Detect which cell encompasses the target text, then output its [X, Y] center coordinate. 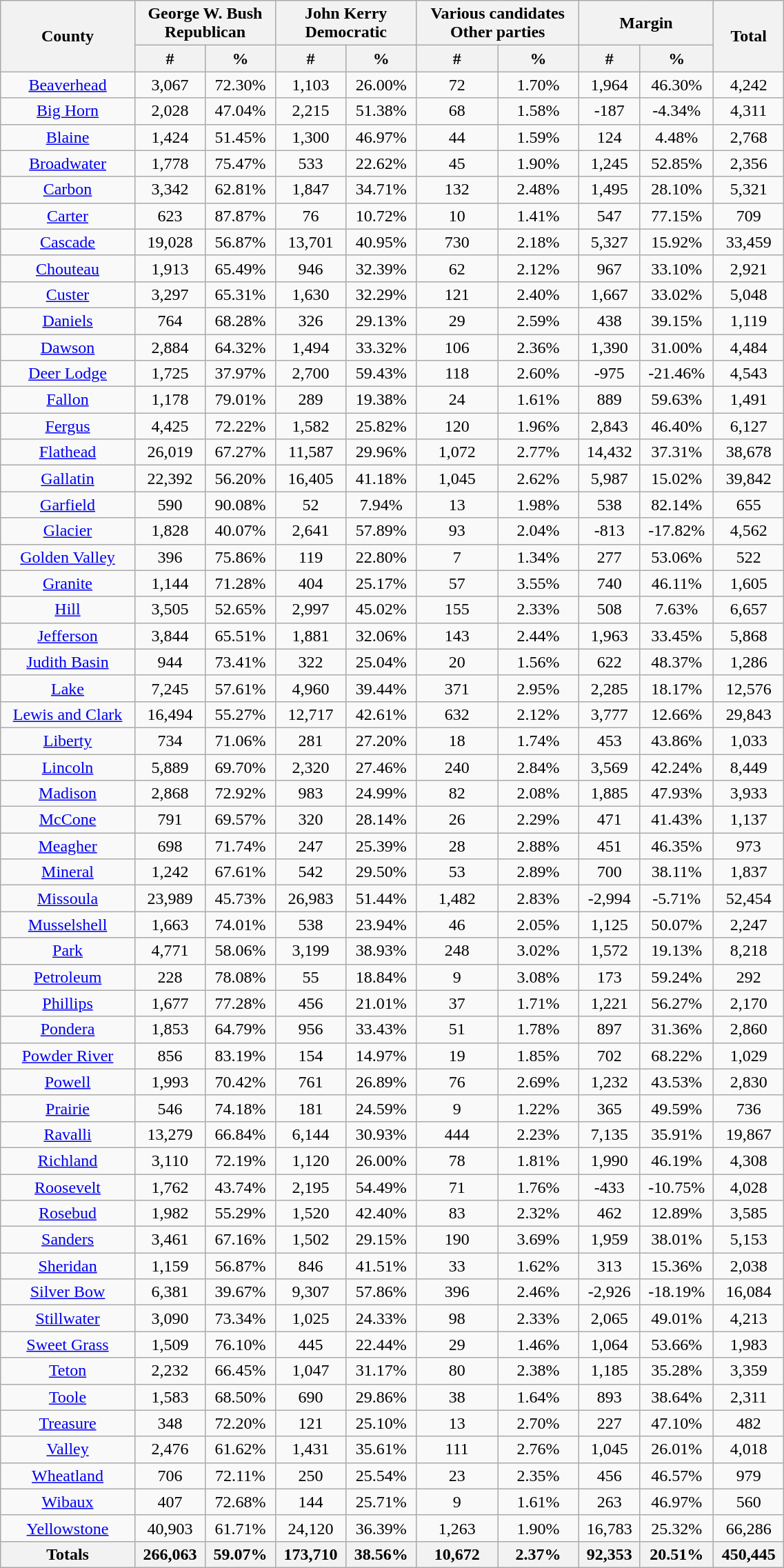
McCone [68, 820]
72.22% [240, 426]
1.62% [539, 1266]
75.47% [240, 163]
18.17% [677, 688]
143 [457, 636]
Jefferson [68, 636]
24.99% [381, 794]
53.66% [677, 1345]
34.71% [381, 190]
52.65% [240, 610]
38.11% [677, 872]
956 [311, 1029]
453 [609, 741]
4,028 [749, 1187]
78.08% [240, 977]
227 [609, 1423]
4,543 [749, 374]
Lincoln [68, 767]
52.85% [677, 163]
893 [609, 1397]
Musselshell [68, 925]
2.29% [539, 820]
31.17% [381, 1371]
32.29% [381, 294]
46.19% [677, 1160]
730 [457, 242]
4,771 [170, 951]
35.91% [677, 1134]
25.17% [381, 583]
2,320 [311, 767]
46 [457, 925]
4,562 [749, 531]
77.28% [240, 1003]
2,232 [170, 1371]
51 [457, 1029]
19.38% [381, 400]
5,327 [609, 242]
65.49% [240, 268]
25.32% [677, 1528]
846 [311, 1266]
33.02% [677, 294]
Mineral [68, 872]
10.72% [381, 216]
1,286 [749, 662]
371 [457, 688]
12.66% [677, 714]
2,311 [749, 1397]
5,048 [749, 294]
2.59% [539, 321]
33.43% [381, 1029]
4,960 [311, 688]
35.28% [677, 1371]
-187 [609, 111]
27.46% [381, 767]
51.38% [381, 111]
Phillips [68, 1003]
Yellowstone [68, 1528]
1,178 [170, 400]
42.40% [381, 1214]
33.45% [677, 636]
1,762 [170, 1187]
3,844 [170, 636]
2.88% [539, 846]
2,843 [609, 426]
37.31% [677, 452]
26,983 [311, 898]
6,381 [170, 1292]
622 [609, 662]
3,090 [170, 1318]
698 [170, 846]
45.02% [381, 610]
79.01% [240, 400]
33,459 [749, 242]
2,065 [609, 1318]
2,247 [749, 925]
40.95% [381, 242]
Total [749, 36]
1.76% [539, 1187]
247 [311, 846]
2.89% [539, 872]
6,144 [311, 1134]
15.02% [677, 479]
322 [311, 662]
2,860 [749, 1029]
1,502 [311, 1240]
2,356 [749, 163]
Teton [68, 1371]
289 [311, 400]
37.97% [240, 374]
190 [457, 1240]
2,997 [311, 610]
1.71% [539, 1003]
38 [457, 1397]
462 [609, 1214]
Cascade [68, 242]
181 [311, 1108]
1,185 [609, 1371]
1,072 [457, 452]
52 [311, 505]
3.69% [539, 1240]
2.36% [539, 347]
7,245 [170, 688]
72.30% [240, 85]
2,195 [311, 1187]
1,125 [609, 925]
75.86% [240, 557]
655 [749, 505]
7.63% [677, 610]
-21.46% [677, 374]
13,701 [311, 242]
93 [457, 531]
5,153 [749, 1240]
2.60% [539, 374]
Sweet Grass [68, 1345]
2.44% [539, 636]
County [68, 36]
1,029 [749, 1056]
2,921 [749, 268]
266,063 [170, 1554]
292 [749, 977]
944 [170, 662]
173 [609, 977]
66.45% [240, 1371]
1,033 [749, 741]
7,135 [609, 1134]
3,585 [749, 1214]
736 [749, 1108]
Roosevelt [68, 1187]
1.74% [539, 741]
21.01% [381, 1003]
38.01% [677, 1240]
348 [170, 1423]
57 [457, 583]
445 [311, 1345]
77.15% [677, 216]
27.20% [381, 741]
87.87% [240, 216]
13,279 [170, 1134]
57.86% [381, 1292]
482 [749, 1423]
-975 [609, 374]
57.61% [240, 688]
55 [311, 977]
31.00% [677, 347]
Beaverhead [68, 85]
98 [457, 1318]
4.48% [677, 137]
30.93% [381, 1134]
5,868 [749, 636]
68.22% [677, 1056]
4,425 [170, 426]
2.37% [539, 1554]
65.51% [240, 636]
59.07% [240, 1554]
52,454 [749, 898]
Pondera [68, 1029]
1,778 [170, 163]
15.36% [677, 1266]
-813 [609, 531]
25.04% [381, 662]
404 [311, 583]
3,933 [749, 794]
38.64% [677, 1397]
66.84% [240, 1134]
7 [457, 557]
590 [170, 505]
Wibaux [68, 1502]
54.49% [381, 1187]
16,494 [170, 714]
69.70% [240, 767]
1,263 [457, 1528]
277 [609, 557]
66,286 [749, 1528]
2.46% [539, 1292]
Sanders [68, 1240]
106 [457, 347]
2,215 [311, 111]
Treasure [68, 1423]
80 [457, 1371]
1.64% [539, 1397]
118 [457, 374]
16,084 [749, 1292]
George W. BushRepublican [205, 23]
68.50% [240, 1397]
25.54% [381, 1476]
1,837 [749, 872]
313 [609, 1266]
38,678 [749, 452]
18.84% [381, 977]
19.13% [677, 951]
Deer Lodge [68, 374]
889 [609, 400]
26.89% [381, 1082]
1.22% [539, 1108]
16,783 [609, 1528]
John KerryDemocratic [346, 23]
42.61% [381, 714]
1,144 [170, 583]
26 [457, 820]
22.62% [381, 163]
64.32% [240, 347]
Lake [68, 688]
263 [609, 1502]
46.40% [677, 426]
24.33% [381, 1318]
Valley [68, 1449]
36.39% [381, 1528]
26.01% [677, 1449]
1,137 [749, 820]
64.79% [240, 1029]
23,989 [170, 898]
41.51% [381, 1266]
Big Horn [68, 111]
Wheatland [68, 1476]
18 [457, 741]
41.18% [381, 479]
546 [170, 1108]
29.96% [381, 452]
Chouteau [68, 268]
3,777 [609, 714]
-5.71% [677, 898]
72 [457, 85]
67.61% [240, 872]
522 [749, 557]
2.70% [539, 1423]
2.04% [539, 531]
51.45% [240, 137]
1.78% [539, 1029]
38.56% [381, 1554]
1.46% [539, 1345]
3,342 [170, 190]
44 [457, 137]
50.07% [677, 925]
2,884 [170, 347]
68.28% [240, 321]
2,038 [749, 1266]
39.44% [381, 688]
Daniels [68, 321]
90.08% [240, 505]
71.06% [240, 741]
56.27% [677, 1003]
Dawson [68, 347]
24,120 [311, 1528]
32.06% [381, 636]
48.37% [677, 662]
Fallon [68, 400]
1,913 [170, 268]
3,297 [170, 294]
3.02% [539, 951]
Missoula [68, 898]
791 [170, 820]
53 [457, 872]
Ravalli [68, 1134]
33.32% [381, 347]
10 [457, 216]
67.27% [240, 452]
1,983 [749, 1345]
1,494 [311, 347]
1.41% [539, 216]
-2,926 [609, 1292]
29,843 [749, 714]
4,484 [749, 347]
1,663 [170, 925]
1,885 [609, 794]
983 [311, 794]
471 [609, 820]
451 [609, 846]
Margin [645, 23]
111 [457, 1449]
1,982 [170, 1214]
78 [457, 1160]
120 [457, 426]
740 [609, 583]
15.92% [677, 242]
1.58% [539, 111]
Fergus [68, 426]
1,300 [311, 137]
1.85% [539, 1056]
Totals [68, 1554]
Silver Bow [68, 1292]
1,424 [170, 137]
55.27% [240, 714]
632 [457, 714]
-433 [609, 1187]
1,159 [170, 1266]
40.07% [240, 531]
42.24% [677, 767]
12,717 [311, 714]
39.15% [677, 321]
2,170 [749, 1003]
365 [609, 1108]
2.83% [539, 898]
320 [311, 820]
856 [170, 1056]
23 [457, 1476]
57.89% [381, 531]
1,847 [311, 190]
1,482 [457, 898]
764 [170, 321]
119 [311, 557]
132 [457, 190]
2.48% [539, 190]
4,308 [749, 1160]
1,509 [170, 1345]
Sheridan [68, 1266]
Park [68, 951]
1,232 [609, 1082]
-2,994 [609, 898]
1.96% [539, 426]
83 [457, 1214]
49.59% [677, 1108]
173,710 [311, 1554]
228 [170, 977]
1,582 [311, 426]
4,311 [749, 111]
1,103 [311, 85]
Broadwater [68, 163]
20 [457, 662]
33.10% [677, 268]
6,127 [749, 426]
74.01% [240, 925]
1,221 [609, 1003]
1,630 [311, 294]
1,583 [170, 1397]
37 [457, 1003]
4,018 [749, 1449]
Lewis and Clark [68, 714]
248 [457, 951]
973 [749, 846]
979 [749, 1476]
39,842 [749, 479]
Stillwater [68, 1318]
124 [609, 137]
59.24% [677, 977]
1,963 [609, 636]
144 [311, 1502]
23.94% [381, 925]
281 [311, 741]
734 [170, 741]
2.32% [539, 1214]
706 [170, 1476]
1,064 [609, 1345]
1,119 [749, 321]
58.06% [240, 951]
450,445 [749, 1554]
560 [749, 1502]
2.76% [539, 1449]
2.23% [539, 1134]
51.44% [381, 898]
154 [311, 1056]
3,569 [609, 767]
547 [609, 216]
83.19% [240, 1056]
69.57% [240, 820]
8,449 [749, 767]
25.82% [381, 426]
3,359 [749, 1371]
25.39% [381, 846]
1,431 [311, 1449]
3,199 [311, 951]
14.97% [381, 1056]
Carter [68, 216]
3.08% [539, 977]
29.13% [381, 321]
690 [311, 1397]
2.38% [539, 1371]
6,657 [749, 610]
72.68% [240, 1502]
1,725 [170, 374]
46.35% [677, 846]
72.20% [240, 1423]
444 [457, 1134]
Custer [68, 294]
1,990 [609, 1160]
1,495 [609, 190]
61.71% [240, 1528]
25.71% [381, 1502]
Garfield [68, 505]
71.28% [240, 583]
Prairie [68, 1108]
2.84% [539, 767]
1.70% [539, 85]
62 [457, 268]
2,868 [170, 794]
22.44% [381, 1345]
70.42% [240, 1082]
2,830 [749, 1082]
1.56% [539, 662]
40,903 [170, 1528]
946 [311, 268]
1.34% [539, 557]
46.11% [677, 583]
3,110 [170, 1160]
22,392 [170, 479]
3,461 [170, 1240]
38.93% [381, 951]
10,672 [457, 1554]
19,028 [170, 242]
240 [457, 767]
1,828 [170, 531]
46.57% [677, 1476]
19 [457, 1056]
12,576 [749, 688]
35.61% [381, 1449]
61.62% [240, 1449]
2.77% [539, 452]
92,353 [609, 1554]
3,067 [170, 85]
Carbon [68, 190]
Golden Valley [68, 557]
1,677 [170, 1003]
2.18% [539, 242]
62.81% [240, 190]
-18.19% [677, 1292]
Liberty [68, 741]
1.81% [539, 1160]
1.98% [539, 505]
967 [609, 268]
2.05% [539, 925]
73.41% [240, 662]
33 [457, 1266]
2,028 [170, 111]
29.86% [381, 1397]
2,285 [609, 688]
28.10% [677, 190]
Powder River [68, 1056]
623 [170, 216]
7.94% [381, 505]
72.19% [240, 1160]
438 [609, 321]
1,120 [311, 1160]
1,959 [609, 1240]
41.43% [677, 820]
29.15% [381, 1240]
Judith Basin [68, 662]
47.93% [677, 794]
-4.34% [677, 111]
43.74% [240, 1187]
59.43% [381, 374]
9,307 [311, 1292]
2.62% [539, 479]
2.95% [539, 688]
5,987 [609, 479]
1,881 [311, 636]
Rosebud [68, 1214]
155 [457, 610]
28.14% [381, 820]
29.50% [381, 872]
76.10% [240, 1345]
2.69% [539, 1082]
47.10% [677, 1423]
43.86% [677, 741]
1,047 [311, 1371]
1,572 [609, 951]
28 [457, 846]
1,491 [749, 400]
326 [311, 321]
Glacier [68, 531]
39.67% [240, 1292]
702 [609, 1056]
59.63% [677, 400]
1,025 [311, 1318]
73.34% [240, 1318]
24 [457, 400]
65.31% [240, 294]
11,587 [311, 452]
407 [170, 1502]
31.36% [677, 1029]
Gallatin [68, 479]
508 [609, 610]
5,889 [170, 767]
67.16% [240, 1240]
82 [457, 794]
1,390 [609, 347]
55.29% [240, 1214]
45 [457, 163]
Richland [68, 1160]
Flathead [68, 452]
82.14% [677, 505]
2,700 [311, 374]
897 [609, 1029]
53.06% [677, 557]
Meagher [68, 846]
71.74% [240, 846]
47.04% [240, 111]
24.59% [381, 1108]
25.10% [381, 1423]
8,218 [749, 951]
16,405 [311, 479]
3.55% [539, 583]
1,520 [311, 1214]
4,242 [749, 85]
Hill [68, 610]
250 [311, 1476]
1,242 [170, 872]
1.59% [539, 137]
2,768 [749, 137]
32.39% [381, 268]
-17.82% [677, 531]
45.73% [240, 898]
Granite [68, 583]
1,853 [170, 1029]
1,667 [609, 294]
2,641 [311, 531]
-10.75% [677, 1187]
Madison [68, 794]
Toole [68, 1397]
26,019 [170, 452]
2,476 [170, 1449]
2.40% [539, 294]
72.11% [240, 1476]
68 [457, 111]
14,432 [609, 452]
709 [749, 216]
542 [311, 872]
12.89% [677, 1214]
3,505 [170, 610]
2.35% [539, 1476]
72.92% [240, 794]
533 [311, 163]
700 [609, 872]
1,605 [749, 583]
43.53% [677, 1082]
19,867 [749, 1134]
20.51% [677, 1554]
1,964 [609, 85]
1,993 [170, 1082]
22.80% [381, 557]
2.08% [539, 794]
Powell [68, 1082]
761 [311, 1082]
71 [457, 1187]
1,245 [609, 163]
46.30% [677, 85]
Blaine [68, 137]
74.18% [240, 1108]
Various candidatesOther parties [498, 23]
4,213 [749, 1318]
49.01% [677, 1318]
5,321 [749, 190]
Petroleum [68, 977]
56.20% [240, 479]
